Extract the (x, y) coordinate from the center of the cell holding the provided text.  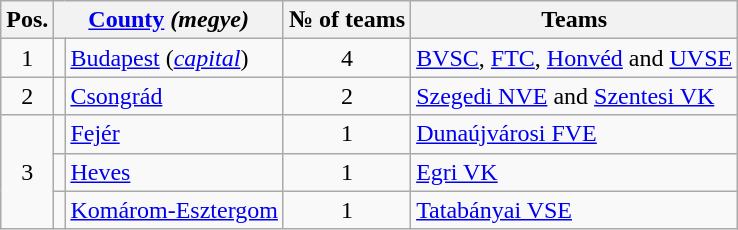
Fejér (174, 134)
Heves (174, 172)
County (megye) (169, 20)
Csongrád (174, 96)
Komárom-Esztergom (174, 210)
Szegedi NVE and Szentesi VK (574, 96)
Egri VK (574, 172)
4 (346, 58)
Dunaújvárosi FVE (574, 134)
3 (28, 172)
Tatabányai VSE (574, 210)
Teams (574, 20)
BVSC, FTC, Honvéd and UVSE (574, 58)
Pos. (28, 20)
№ of teams (346, 20)
Budapest (capital) (174, 58)
